From the cell containing the given text, extract its center point as [x, y] coordinate. 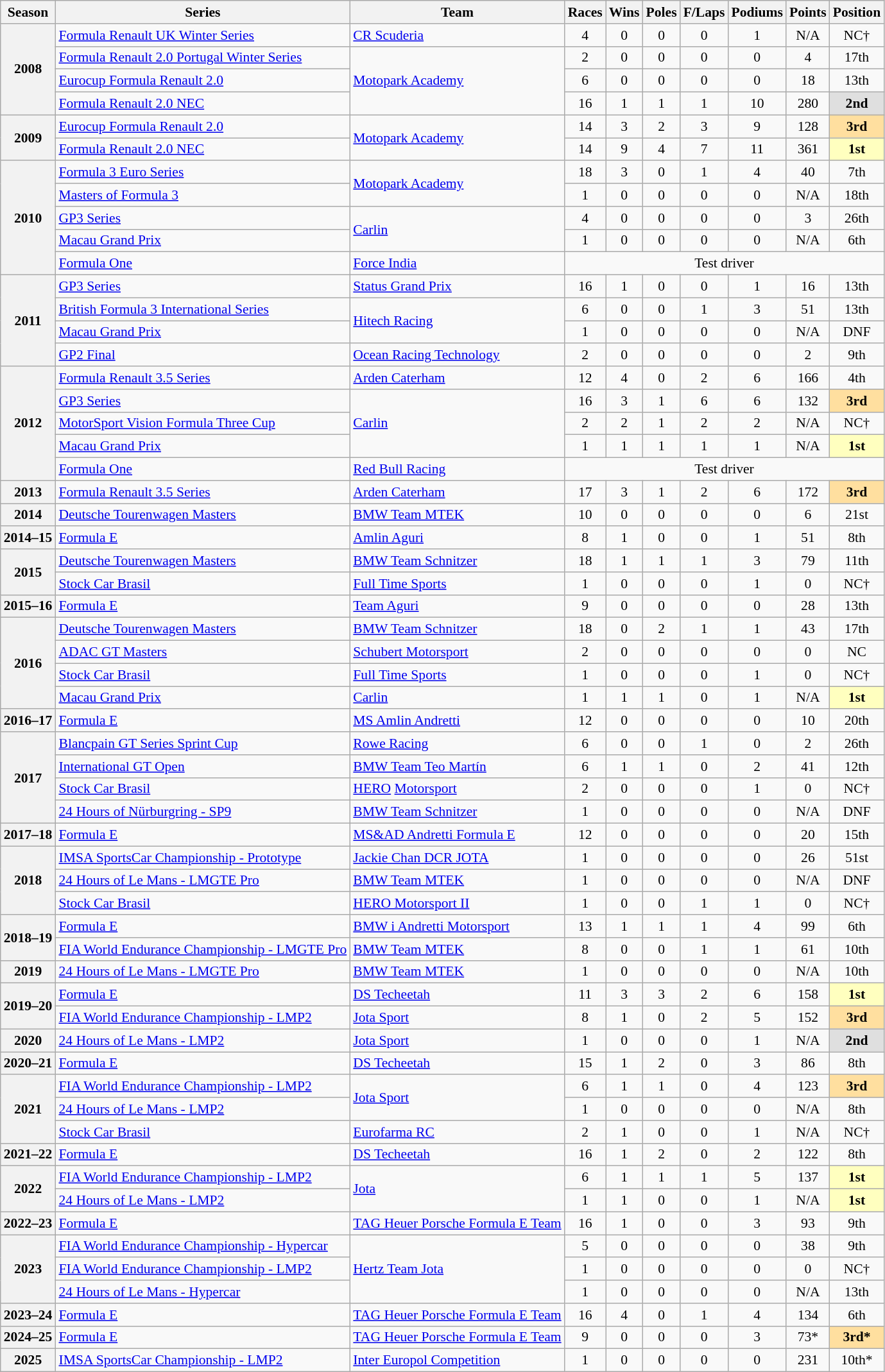
99 [808, 926]
2015–16 [28, 606]
IMSA SportsCar Championship - Prototype [203, 858]
38 [808, 1246]
280 [808, 104]
2012 [28, 423]
132 [808, 401]
2010 [28, 218]
4th [857, 378]
122 [808, 1155]
Hitech Racing [457, 321]
15th [857, 835]
40 [808, 173]
2023 [28, 1269]
2020 [28, 1040]
Formula 3 Euro Series [203, 173]
Status Grand Prix [457, 287]
137 [808, 1178]
Jota [457, 1189]
93 [808, 1223]
166 [808, 378]
10th* [857, 1360]
Force India [457, 264]
NC [857, 652]
7 [705, 149]
Season [28, 12]
231 [808, 1360]
73* [808, 1337]
Podiums [757, 12]
2014 [28, 515]
F/Laps [705, 12]
2023–24 [28, 1315]
IMSA SportsCar Championship - LMP2 [203, 1360]
Inter Europol Competition [457, 1360]
2014–15 [28, 538]
158 [808, 995]
15 [585, 1063]
20 [808, 835]
International GT Open [203, 766]
12th [857, 766]
Schubert Motorsport [457, 652]
Team [457, 12]
361 [808, 149]
HERO Motorsport [457, 789]
Formula Renault 2.0 Portugal Winter Series [203, 58]
HERO Motorsport II [457, 904]
Formula Renault UK Winter Series [203, 35]
24 Hours of Nürburgring - SP9 [203, 812]
123 [808, 1087]
2020–21 [28, 1063]
British Formula 3 International Series [203, 309]
MS&AD Andretti Formula E [457, 835]
2025 [28, 1360]
2024–25 [28, 1337]
Team Aguri [457, 606]
2022–23 [28, 1223]
Series [203, 12]
128 [808, 126]
13 [585, 926]
2019–20 [28, 1006]
FIA World Endurance Championship - Hypercar [203, 1246]
134 [808, 1315]
Races [585, 12]
Poles [662, 12]
Blancpain GT Series Sprint Cup [203, 743]
86 [808, 1063]
43 [808, 629]
Amlin Aguri [457, 538]
Ocean Racing Technology [457, 355]
17 [585, 492]
Red Bull Racing [457, 470]
18th [857, 195]
BMW Team Teo Martín [457, 766]
61 [808, 949]
Wins [624, 12]
26 [808, 858]
Rowe Racing [457, 743]
2011 [28, 321]
2021 [28, 1110]
20th [857, 721]
Masters of Formula 3 [203, 195]
FIA World Endurance Championship - LMGTE Pro [203, 949]
79 [808, 561]
2009 [28, 137]
2021–22 [28, 1155]
21st [857, 515]
3rd* [857, 1337]
BMW i Andretti Motorsport [457, 926]
MS Amlin Andretti [457, 721]
11th [857, 561]
28 [808, 606]
2016 [28, 663]
41 [808, 766]
Position [857, 12]
Eurofarma RC [457, 1132]
7th [857, 173]
2015 [28, 572]
51st [857, 858]
2008 [28, 69]
GP2 Final [203, 355]
2016–17 [28, 721]
2018–19 [28, 938]
2013 [28, 492]
Points [808, 12]
Hertz Team Jota [457, 1269]
ADAC GT Masters [203, 652]
2022 [28, 1189]
CR Scuderia [457, 35]
MotorSport Vision Formula Three Cup [203, 423]
2019 [28, 972]
Jackie Chan DCR JOTA [457, 858]
24 Hours of Le Mans - Hypercar [203, 1292]
2017 [28, 777]
2017–18 [28, 835]
2018 [28, 880]
172 [808, 492]
152 [808, 1018]
